Find where the given text appears and provide that cell's center as (X, Y) coordinate. 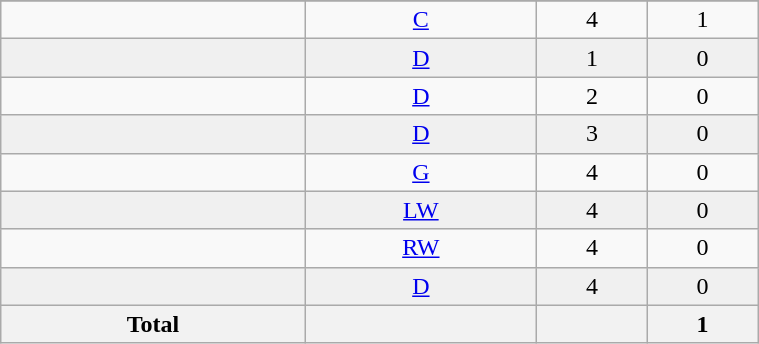
C (421, 20)
LW (421, 210)
RW (421, 248)
2 (592, 96)
Total (153, 324)
3 (592, 134)
G (421, 172)
